Identify which cell holds the provided text, then report its (x, y) central coordinate. 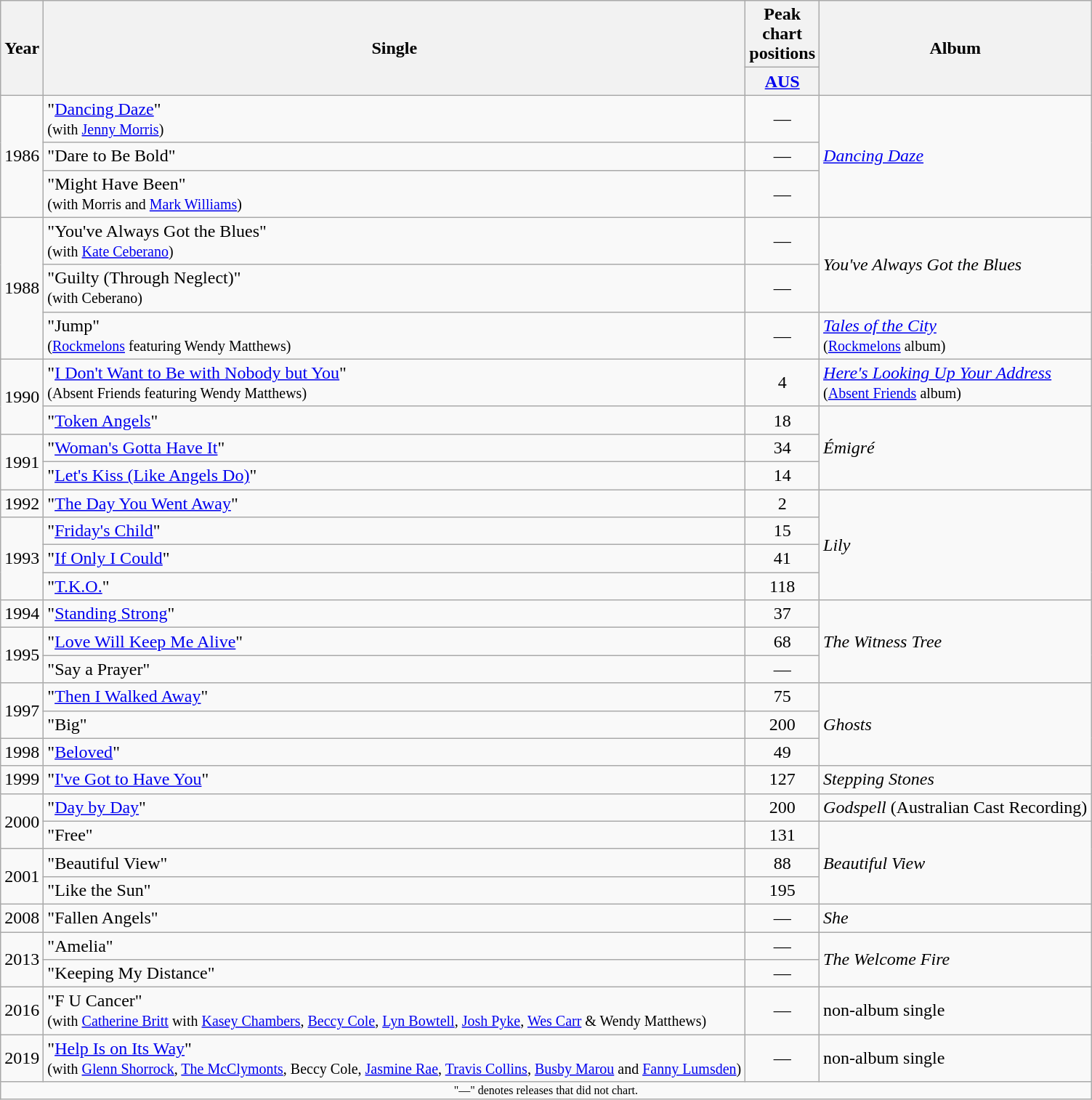
"Beloved" (395, 752)
"You've Always Got the Blues"(with Kate Ceberano) (395, 241)
"Token Angels" (395, 420)
41 (782, 559)
"Beautiful View" (395, 862)
1988 (22, 288)
"Guilty (Through Neglect)"(with Ceberano) (395, 288)
1994 (22, 614)
Émigré (955, 448)
"Amelia" (395, 945)
You've Always Got the Blues (955, 264)
"F U Cancer" (with Catherine Britt with Kasey Chambers, Beccy Cole, Lyn Bowtell, Josh Pyke, Wes Carr & Wendy Matthews) (395, 1011)
1991 (22, 461)
"—" denotes releases that did not chart. (546, 1091)
Year (22, 48)
Godspell (Australian Cast Recording) (955, 807)
1997 (22, 711)
"Fallen Angels" (395, 918)
127 (782, 780)
1990 (22, 397)
Album (955, 48)
"Woman's Gotta Have It" (395, 448)
2016 (22, 1011)
"Help Is on Its Way" (with Glenn Shorrock, The McClymonts, Beccy Cole, Jasmine Rae, Travis Collins, Busby Marou and Fanny Lumsden) (395, 1058)
"Let's Kiss (Like Angels Do)" (395, 475)
"Day by Day" (395, 807)
195 (782, 890)
2013 (22, 959)
AUS (782, 81)
118 (782, 586)
2001 (22, 876)
"Friday's Child" (395, 531)
14 (782, 475)
"Dancing Daze"(with Jenny Morris) (395, 119)
131 (782, 835)
"The Day You Went Away" (395, 504)
Beautiful View (955, 862)
"T.K.O." (395, 586)
"Dare to Be Bold" (395, 156)
2019 (22, 1058)
"I Don't Want to Be with Nobody but You"(Absent Friends featuring Wendy Matthews) (395, 382)
1992 (22, 504)
Single (395, 48)
1986 (22, 156)
Dancing Daze (955, 156)
Ghosts (955, 724)
1998 (22, 752)
"Keeping My Distance" (395, 974)
88 (782, 862)
Stepping Stones (955, 780)
The Witness Tree (955, 642)
"Standing Strong" (395, 614)
75 (782, 697)
1993 (22, 559)
"Like the Sun" (395, 890)
Tales of the City (Rockmelons album) (955, 336)
"Big" (395, 724)
37 (782, 614)
"Then I Walked Away" (395, 697)
She (955, 918)
15 (782, 531)
The Welcome Fire (955, 959)
68 (782, 642)
2000 (22, 821)
"Jump"(Rockmelons featuring Wendy Matthews) (395, 336)
Lily (955, 545)
"Might Have Been"(with Morris and Mark Williams) (395, 193)
18 (782, 420)
1995 (22, 655)
34 (782, 448)
2 (782, 504)
1999 (22, 780)
"If Only I Could" (395, 559)
"Free" (395, 835)
2008 (22, 918)
"Say a Prayer" (395, 669)
"Love Will Keep Me Alive" (395, 642)
Here's Looking Up Your Address (Absent Friends album) (955, 382)
49 (782, 752)
"I've Got to Have You" (395, 780)
4 (782, 382)
Peak chart positions (782, 34)
